Capture the cell that displays the provided text and extract its [X, Y] central coordinate. 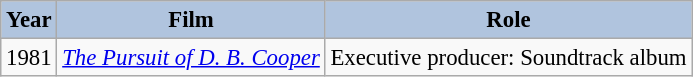
1981 [29, 58]
Executive producer: Soundtrack album [508, 58]
The Pursuit of D. B. Cooper [191, 58]
Role [508, 20]
Film [191, 20]
Year [29, 20]
